For the text-containing cell, return its midpoint in (X, Y) coordinate format. 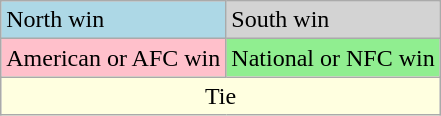
National or NFC win (333, 58)
American or AFC win (114, 58)
Tie (220, 96)
North win (114, 20)
South win (333, 20)
